Pinpoint the cell where the given text exists, returning its [X, Y] midpoint coordinate. 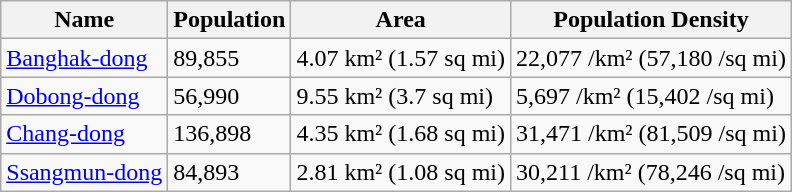
Dobong-dong [84, 96]
Chang-dong [84, 134]
30,211 /km² (78,246 /sq mi) [650, 172]
Population Density [650, 20]
5,697 /km² (15,402 /sq mi) [650, 96]
31,471 /km² (81,509 /sq mi) [650, 134]
9.55 km² (3.7 sq mi) [401, 96]
Ssangmun-dong [84, 172]
Name [84, 20]
136,898 [230, 134]
4.35 km² (1.68 sq mi) [401, 134]
2.81 km² (1.08 sq mi) [401, 172]
Population [230, 20]
4.07 km² (1.57 sq mi) [401, 58]
56,990 [230, 96]
Area [401, 20]
84,893 [230, 172]
89,855 [230, 58]
Banghak-dong [84, 58]
22,077 /km² (57,180 /sq mi) [650, 58]
